For the text-containing cell, return its midpoint in [x, y] coordinate format. 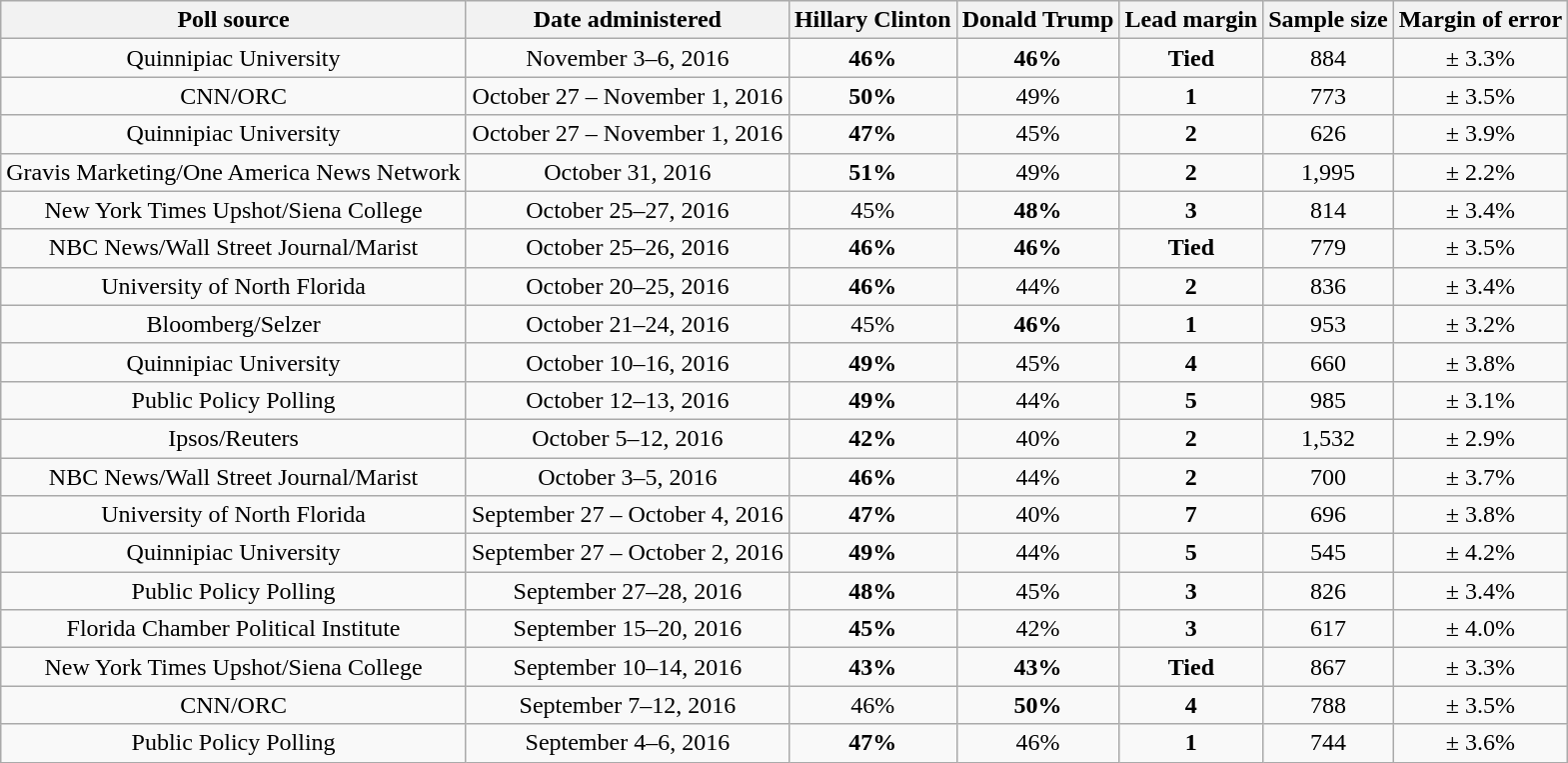
Donald Trump [1037, 20]
Gravis Marketing/One America News Network [234, 172]
October 25–26, 2016 [628, 248]
Florida Chamber Political Institute [234, 629]
836 [1328, 286]
985 [1328, 400]
1,532 [1328, 438]
October 3–5, 2016 [628, 477]
867 [1328, 667]
October 5–12, 2016 [628, 438]
744 [1328, 743]
7 [1191, 515]
Lead margin [1191, 20]
September 27 – October 2, 2016 [628, 553]
953 [1328, 324]
545 [1328, 553]
Date administered [628, 20]
October 20–25, 2016 [628, 286]
Sample size [1328, 20]
± 2.9% [1481, 438]
September 7–12, 2016 [628, 705]
700 [1328, 477]
814 [1328, 210]
October 10–16, 2016 [628, 362]
± 3.6% [1481, 743]
October 12–13, 2016 [628, 400]
788 [1328, 705]
Poll source [234, 20]
September 4–6, 2016 [628, 743]
± 3.9% [1481, 134]
1,995 [1328, 172]
884 [1328, 58]
773 [1328, 96]
626 [1328, 134]
November 3–6, 2016 [628, 58]
Margin of error [1481, 20]
September 15–20, 2016 [628, 629]
± 3.2% [1481, 324]
September 27 – October 4, 2016 [628, 515]
826 [1328, 591]
± 2.2% [1481, 172]
± 3.7% [1481, 477]
Hillary Clinton [872, 20]
Ipsos/Reuters [234, 438]
October 21–24, 2016 [628, 324]
617 [1328, 629]
September 27–28, 2016 [628, 591]
October 31, 2016 [628, 172]
Bloomberg/Selzer [234, 324]
October 25–27, 2016 [628, 210]
51% [872, 172]
660 [1328, 362]
779 [1328, 248]
± 4.0% [1481, 629]
696 [1328, 515]
± 4.2% [1481, 553]
September 10–14, 2016 [628, 667]
± 3.1% [1481, 400]
